Extract the (X, Y) coordinate from the center of the cell holding the provided text.  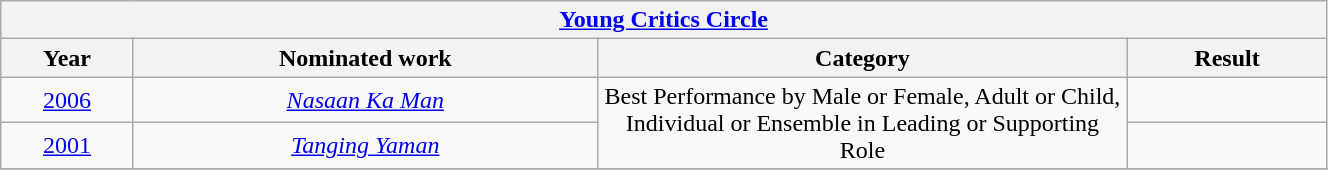
Year (68, 58)
Tanging Yaman (365, 146)
Young Critics Circle (664, 20)
2001 (68, 146)
2006 (68, 100)
Category (862, 58)
Nasaan Ka Man (365, 100)
Nominated work (365, 58)
Result (1228, 58)
Best Performance by Male or Female, Adult or Child, Individual or Ensemble in Leading or Supporting Role (862, 123)
